From the cell containing the given text, extract its center point as (x, y) coordinate. 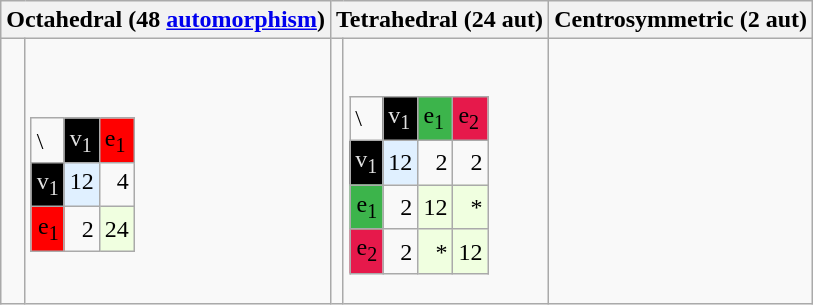
\ v1 e1 v1 12 4 e1 2 24 (178, 172)
\ v1 e1 e2 v1 12 2 2 e1 2 12 * e2 2 * 12 (446, 172)
24 (116, 229)
4 (116, 185)
Centrosymmetric (2 aut) (681, 20)
Octahedral (48 automorphism) (166, 20)
Tetrahedral (24 aut) (439, 20)
